Return [x, y] of the center of cell containing provided text 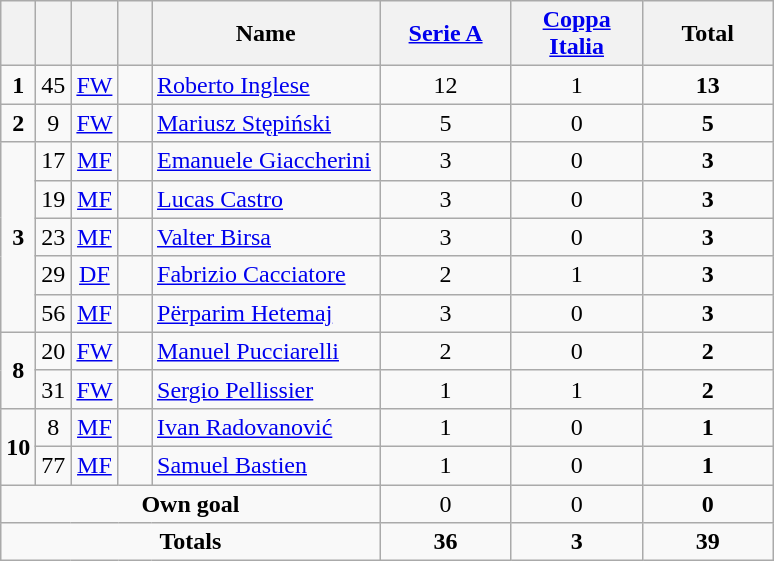
Lucas Castro [266, 199]
17 [54, 161]
Roberto Inglese [266, 85]
19 [54, 199]
9 [54, 123]
56 [54, 313]
10 [18, 446]
23 [54, 237]
Manuel Pucciarelli [266, 351]
Fabrizio Cacciatore [266, 275]
39 [708, 542]
Name [266, 34]
12 [446, 85]
13 [708, 85]
Emanuele Giaccherini [266, 161]
31 [54, 389]
Ivan Radovanović [266, 427]
Totals [190, 542]
Sergio Pellissier [266, 389]
36 [446, 542]
Samuel Bastien [266, 465]
20 [54, 351]
Coppa Italia [576, 34]
DF [94, 275]
77 [54, 465]
29 [54, 275]
Mariusz Stępiński [266, 123]
Valter Birsa [266, 237]
Total [708, 34]
45 [54, 85]
Own goal [190, 503]
Përparim Hetemaj [266, 313]
Serie A [446, 34]
